Extract the (x, y) coordinate from the center of the cell holding the provided text.  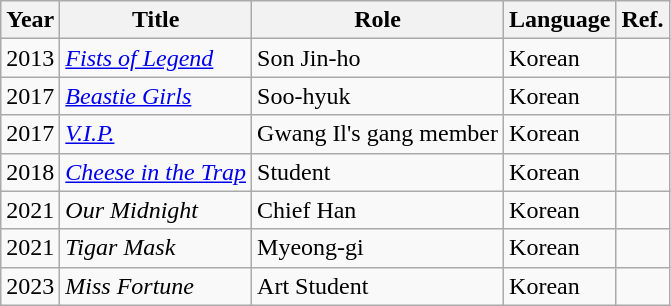
Myeong-gi (378, 248)
Cheese in the Trap (156, 172)
V.I.P. (156, 134)
Miss Fortune (156, 286)
Tigar Mask (156, 248)
Fists of Legend (156, 58)
2013 (30, 58)
Language (560, 20)
Title (156, 20)
Beastie Girls (156, 96)
Our Midnight (156, 210)
Year (30, 20)
2018 (30, 172)
Soo-hyuk (378, 96)
Chief Han (378, 210)
Son Jin-ho (378, 58)
Student (378, 172)
2023 (30, 286)
Art Student (378, 286)
Gwang Il's gang member (378, 134)
Role (378, 20)
Ref. (642, 20)
